Locate the cell with the specified text and output its (X, Y) center coordinate. 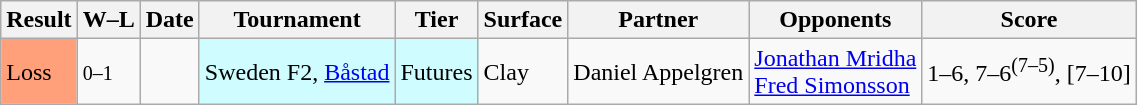
Futures (436, 72)
Partner (658, 20)
Loss (39, 72)
W–L (108, 20)
1–6, 7–6(7–5), [7–10] (1029, 72)
Sweden F2, Båstad (297, 72)
0–1 (108, 72)
Clay (523, 72)
Result (39, 20)
Jonathan Mridha Fred Simonsson (836, 72)
Date (170, 20)
Score (1029, 20)
Daniel Appelgren (658, 72)
Tournament (297, 20)
Opponents (836, 20)
Tier (436, 20)
Surface (523, 20)
